Detect which cell encompasses the target text, then output its (x, y) center coordinate. 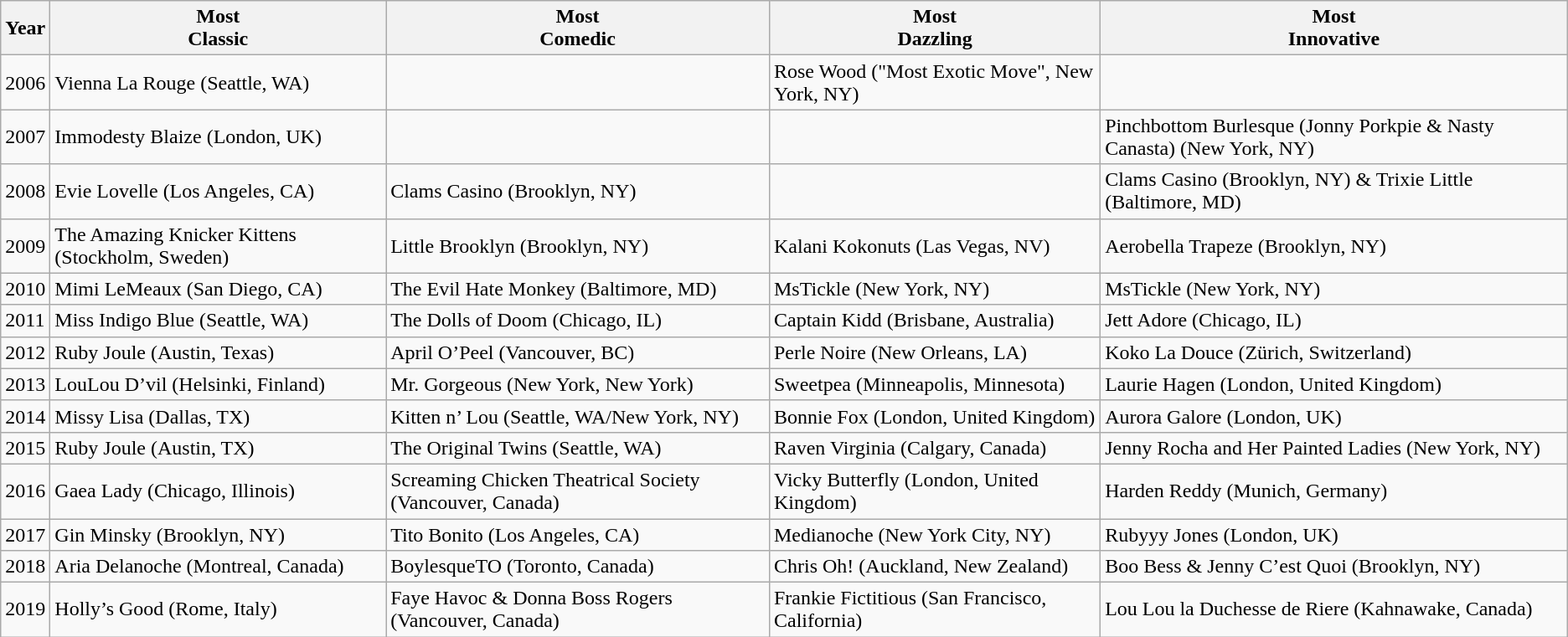
The Dolls of Doom (Chicago, IL) (578, 321)
Captain Kidd (Brisbane, Australia) (935, 321)
Mr. Gorgeous (New York, New York) (578, 384)
2018 (25, 567)
Jenny Rocha and Her Painted Ladies (New York, NY) (1334, 448)
Aria Delanoche (Montreal, Canada) (218, 567)
Immodesty Blaize (London, UK) (218, 137)
2010 (25, 289)
Aerobella Trapeze (Brooklyn, NY) (1334, 246)
2015 (25, 448)
Year (25, 28)
Aurora Galore (London, UK) (1334, 416)
2013 (25, 384)
2017 (25, 535)
Gin Minsky (Brooklyn, NY) (218, 535)
Laurie Hagen (London, United Kingdom) (1334, 384)
MostComedic (578, 28)
Boo Bess & Jenny C’est Quoi (Brooklyn, NY) (1334, 567)
Harden Reddy (Munich, Germany) (1334, 491)
BoylesqueTO (Toronto, Canada) (578, 567)
MostInnovative (1334, 28)
Evie Lovelle (Los Angeles, CA) (218, 191)
2006 (25, 82)
Gaea Lady (Chicago, Illinois) (218, 491)
Clams Casino (Brooklyn, NY) (578, 191)
Clams Casino (Brooklyn, NY) & Trixie Little (Baltimore, MD) (1334, 191)
2014 (25, 416)
Ruby Joule (Austin, TX) (218, 448)
Bonnie Fox (London, United Kingdom) (935, 416)
The Amazing Knicker Kittens (Stockholm, Sweden) (218, 246)
April O’Peel (Vancouver, BC) (578, 352)
Ruby Joule (Austin, Texas) (218, 352)
Vienna La Rouge (Seattle, WA) (218, 82)
MostClassic (218, 28)
Missy Lisa (Dallas, TX) (218, 416)
Chris Oh! (Auckland, New Zealand) (935, 567)
Mimi LeMeaux (San Diego, CA) (218, 289)
2016 (25, 491)
Medianoche (New York City, NY) (935, 535)
Miss Indigo Blue (Seattle, WA) (218, 321)
2019 (25, 609)
Kalani Kokonuts (Las Vegas, NV) (935, 246)
2009 (25, 246)
Holly’s Good (Rome, Italy) (218, 609)
Screaming Chicken Theatrical Society (Vancouver, Canada) (578, 491)
Faye Havoc & Donna Boss Rogers (Vancouver, Canada) (578, 609)
The Evil Hate Monkey (Baltimore, MD) (578, 289)
2012 (25, 352)
Jett Adore (Chicago, IL) (1334, 321)
Raven Virginia (Calgary, Canada) (935, 448)
2008 (25, 191)
Rose Wood ("Most Exotic Move", New York, NY) (935, 82)
MostDazzling (935, 28)
2007 (25, 137)
Lou Lou la Duchesse de Riere (Kahnawake, Canada) (1334, 609)
Tito Bonito (Los Angeles, CA) (578, 535)
2011 (25, 321)
Vicky Butterfly (London, United Kingdom) (935, 491)
Perle Noire (New Orleans, LA) (935, 352)
The Original Twins (Seattle, WA) (578, 448)
Pinchbottom Burlesque (Jonny Porkpie & Nasty Canasta) (New York, NY) (1334, 137)
Kitten n’ Lou (Seattle, WA/New York, NY) (578, 416)
Frankie Fictitious (San Francisco, California) (935, 609)
Sweetpea (Minneapolis, Minnesota) (935, 384)
Koko La Douce (Zürich, Switzerland) (1334, 352)
Rubyyy Jones (London, UK) (1334, 535)
LouLou D’vil (Helsinki, Finland) (218, 384)
Little Brooklyn (Brooklyn, NY) (578, 246)
